For the text-containing cell, return its midpoint in [X, Y] coordinate format. 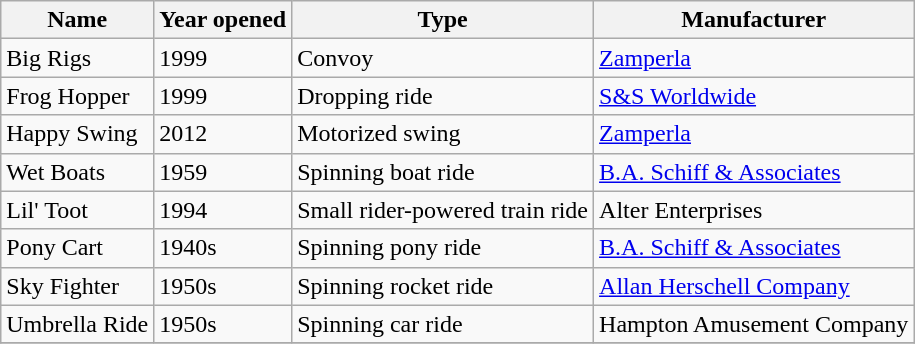
Lil' Toot [78, 210]
Pony Cart [78, 248]
Sky Fighter [78, 286]
Happy Swing [78, 134]
Motorized swing [443, 134]
Type [443, 20]
1940s [223, 248]
Frog Hopper [78, 96]
Wet Boats [78, 172]
Year opened [223, 20]
Spinning rocket ride [443, 286]
1959 [223, 172]
Hampton Amusement Company [754, 324]
1994 [223, 210]
Name [78, 20]
Dropping ride [443, 96]
Alter Enterprises [754, 210]
Convoy [443, 58]
Umbrella Ride [78, 324]
Spinning car ride [443, 324]
Spinning boat ride [443, 172]
2012 [223, 134]
S&S Worldwide [754, 96]
Big Rigs [78, 58]
Spinning pony ride [443, 248]
Small rider-powered train ride [443, 210]
Allan Herschell Company [754, 286]
Manufacturer [754, 20]
